Locate the cell with the specified text and output its [x, y] center coordinate. 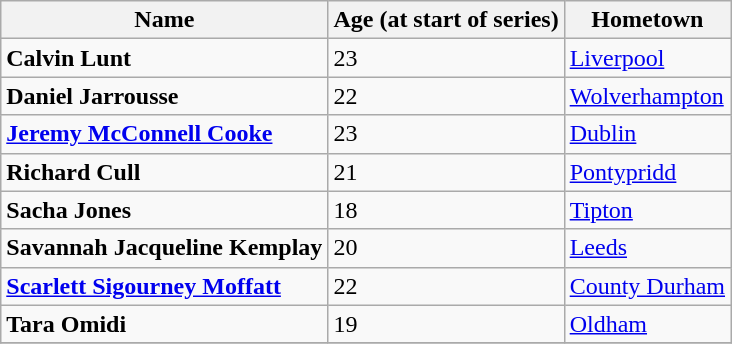
Jeremy McConnell Cooke [164, 134]
Scarlett Sigourney Moffatt [164, 286]
Leeds [647, 248]
Liverpool [647, 58]
Name [164, 20]
Oldham [647, 324]
Tara Omidi [164, 324]
19 [446, 324]
Richard Cull [164, 172]
Age (at start of series) [446, 20]
Hometown [647, 20]
18 [446, 210]
Calvin Lunt [164, 58]
Dublin [647, 134]
County Durham [647, 286]
Daniel Jarrousse [164, 96]
Pontypridd [647, 172]
21 [446, 172]
20 [446, 248]
Wolverhampton [647, 96]
Sacha Jones [164, 210]
Tipton [647, 210]
Savannah Jacqueline Kemplay [164, 248]
